Identify which cell holds the provided text, then report its (X, Y) central coordinate. 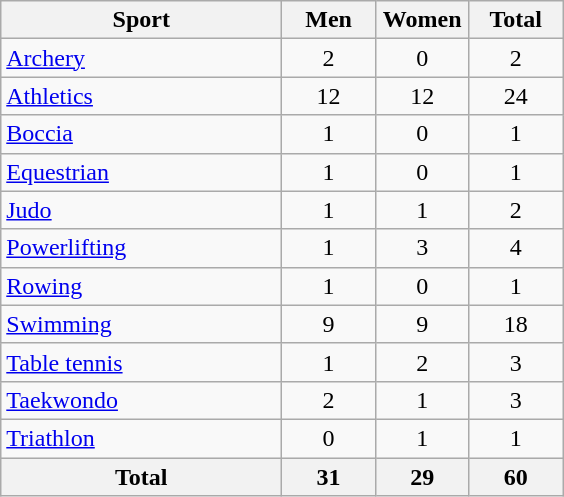
24 (516, 96)
31 (329, 477)
Men (329, 20)
Boccia (142, 134)
Archery (142, 58)
Rowing (142, 286)
29 (422, 477)
Sport (142, 20)
Powerlifting (142, 248)
18 (516, 324)
Athletics (142, 96)
Table tennis (142, 362)
Triathlon (142, 438)
Women (422, 20)
4 (516, 248)
Taekwondo (142, 400)
Judo (142, 210)
Swimming (142, 324)
Equestrian (142, 172)
60 (516, 477)
